Detect which cell encompasses the target text, then output its [x, y] center coordinate. 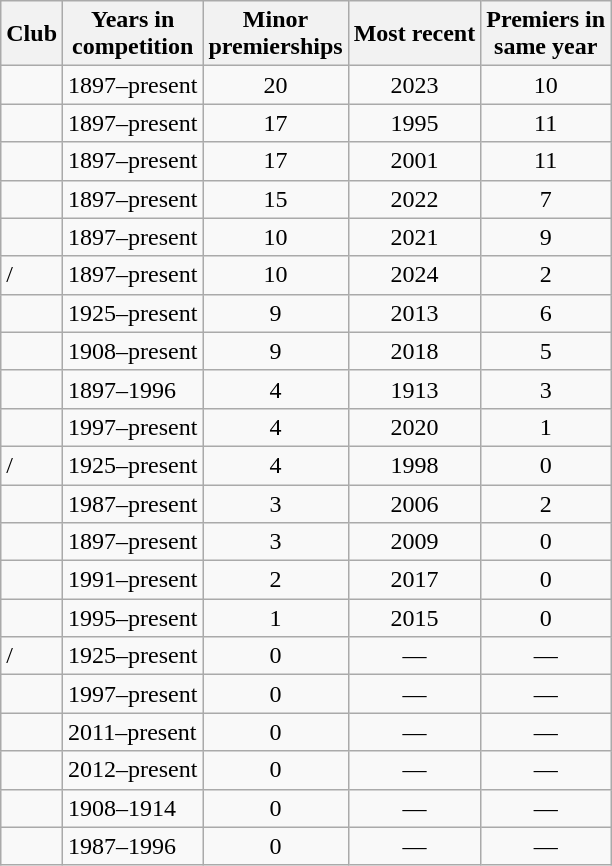
2020 [414, 427]
2013 [414, 313]
2021 [414, 237]
2022 [414, 199]
1913 [414, 389]
2024 [414, 275]
Club [32, 34]
1897–1996 [133, 389]
1908–present [133, 351]
Premiers insame year [546, 34]
2023 [414, 85]
1908–1914 [133, 808]
2012–present [133, 770]
1995–present [133, 618]
1987–present [133, 503]
Most recent [414, 34]
6 [546, 313]
5 [546, 351]
1998 [414, 465]
7 [546, 199]
1987–1996 [133, 846]
2017 [414, 580]
Minorpremierships [276, 34]
Years incompetition [133, 34]
2018 [414, 351]
2009 [414, 542]
20 [276, 85]
1991–present [133, 580]
2011–present [133, 732]
2006 [414, 503]
1995 [414, 123]
15 [276, 199]
2001 [414, 161]
2015 [414, 618]
